Locate the cell with the specified text and output its [X, Y] center coordinate. 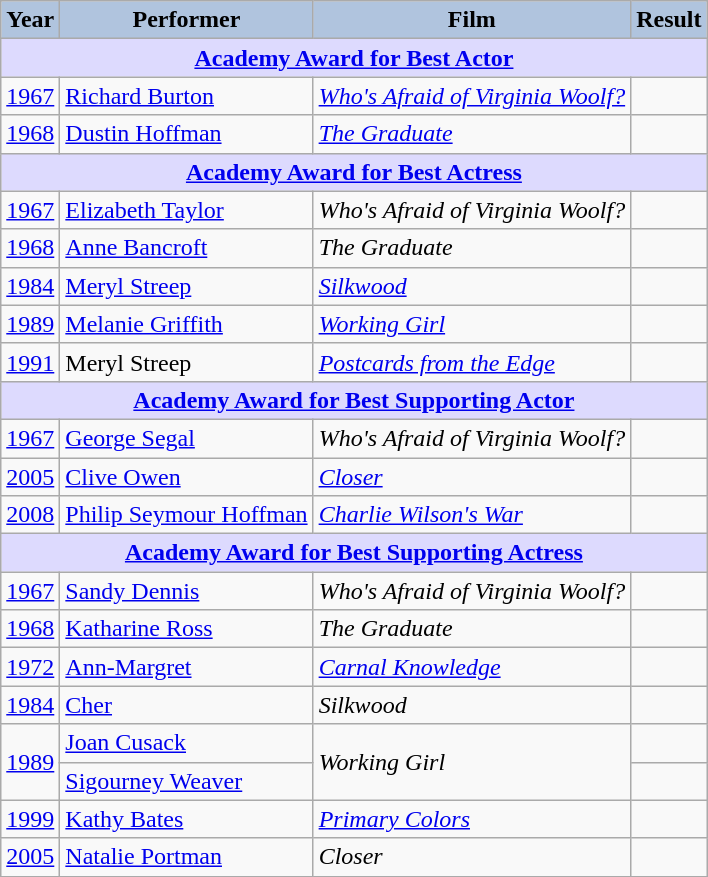
Film [472, 20]
Melanie Griffith [186, 324]
Academy Award for Best Actress [354, 172]
2008 [30, 515]
Result [669, 20]
Joan Cusack [186, 743]
Elizabeth Taylor [186, 210]
Katharine Ross [186, 629]
Primary Colors [472, 819]
Carnal Knowledge [472, 667]
Academy Award for Best Actor [354, 58]
Richard Burton [186, 96]
Philip Seymour Hoffman [186, 515]
Charlie Wilson's War [472, 515]
1972 [30, 667]
1999 [30, 819]
Dustin Hoffman [186, 134]
Kathy Bates [186, 819]
1991 [30, 362]
Year [30, 20]
Natalie Portman [186, 857]
Sigourney Weaver [186, 781]
Sandy Dennis [186, 591]
Ann-Margret [186, 667]
Postcards from the Edge [472, 362]
Anne Bancroft [186, 248]
Academy Award for Best Supporting Actress [354, 553]
Academy Award for Best Supporting Actor [354, 400]
George Segal [186, 438]
Performer [186, 20]
Clive Owen [186, 477]
Cher [186, 705]
